Provide the [X, Y] coordinate of the cell's center where the given text is located.  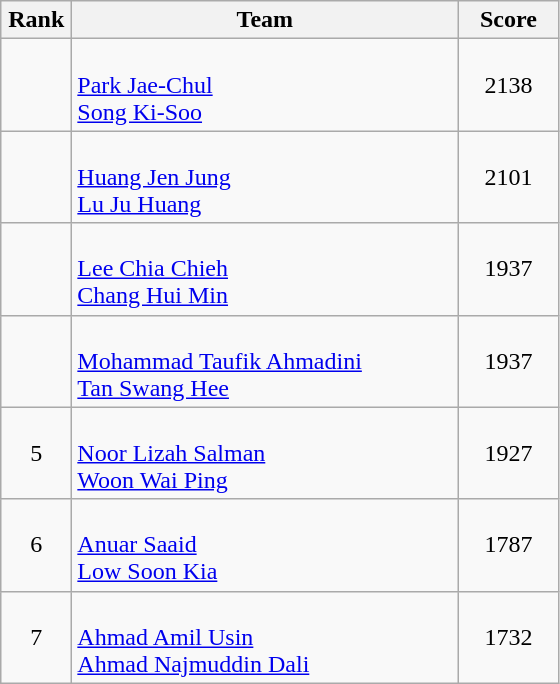
Rank [36, 20]
Anuar SaaidLow Soon Kia [265, 545]
Huang Jen JungLu Ju Huang [265, 177]
Team [265, 20]
2101 [508, 177]
6 [36, 545]
Mohammad Taufik AhmadiniTan Swang Hee [265, 361]
Park Jae-ChulSong Ki-Soo [265, 85]
2138 [508, 85]
7 [36, 637]
1732 [508, 637]
5 [36, 453]
Lee Chia ChiehChang Hui Min [265, 269]
1787 [508, 545]
Score [508, 20]
Noor Lizah SalmanWoon Wai Ping [265, 453]
Ahmad Amil UsinAhmad Najmuddin Dali [265, 637]
1927 [508, 453]
